Return the [X, Y] coordinate for the center point of the cell that contains the specified text.  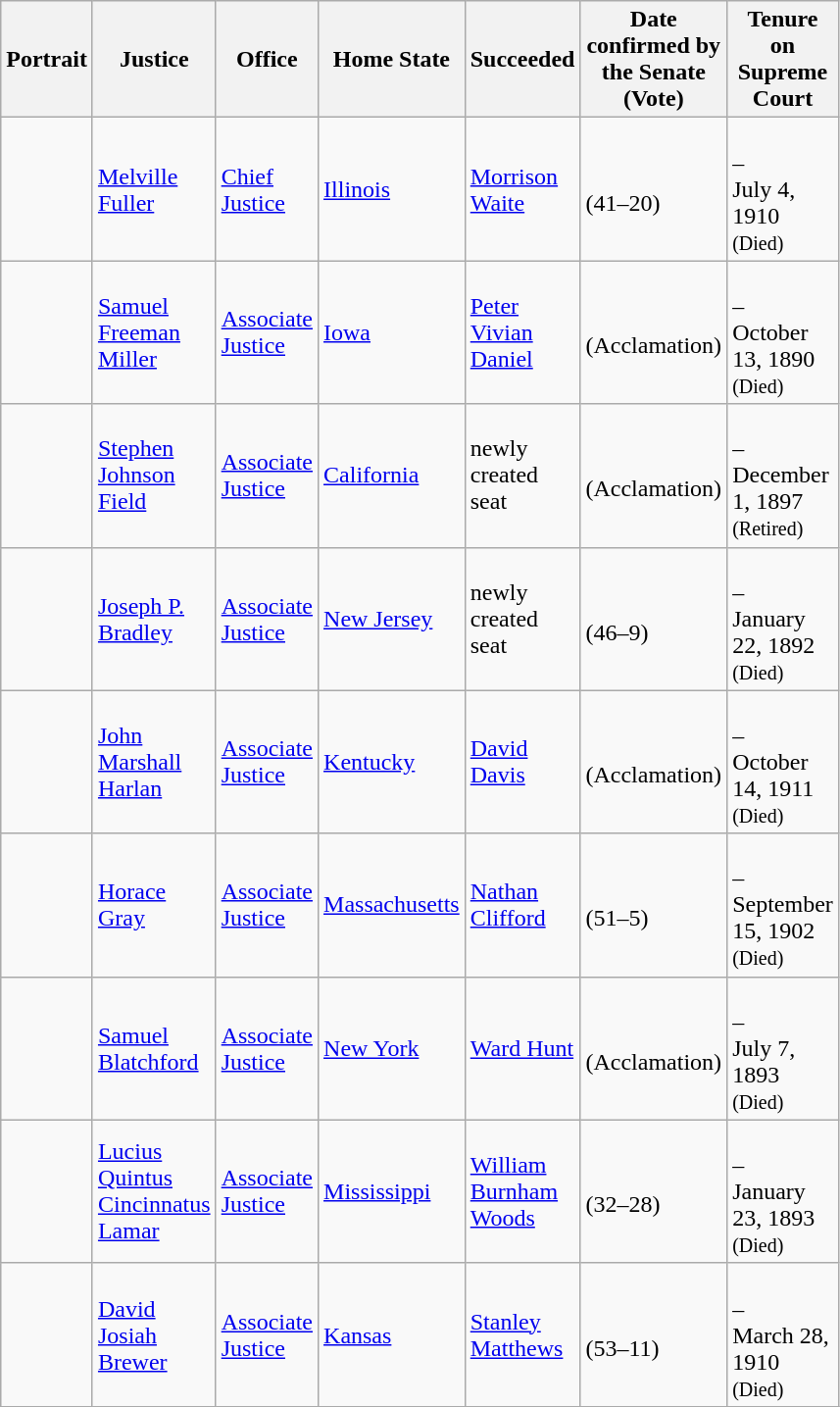
Joseph P. Bradley [154, 619]
Justice [154, 59]
Horace Gray [154, 905]
Kentucky [392, 762]
California [392, 476]
Massachusetts [392, 905]
–July 4, 1910(Died) [783, 189]
Samuel Freeman Miller [154, 332]
Samuel Blatchford [154, 1048]
Portrait [47, 59]
John Marshall Harlan [154, 762]
Mississippi [392, 1191]
(51–5) [654, 905]
–March 28, 1910(Died) [783, 1334]
David Davis [522, 762]
Lucius Quintus Cincinnatus Lamar [154, 1191]
Date confirmed by the Senate(Vote) [654, 59]
New Jersey [392, 619]
Office [267, 59]
(41–20) [654, 189]
–January 22, 1892(Died) [783, 619]
David Josiah Brewer [154, 1334]
Morrison Waite [522, 189]
Stephen Johnson Field [154, 476]
Peter Vivian Daniel [522, 332]
Ward Hunt [522, 1048]
Illinois [392, 189]
(53–11) [654, 1334]
(32–28) [654, 1191]
–October 13, 1890(Died) [783, 332]
Chief Justice [267, 189]
Nathan Clifford [522, 905]
William Burnham Woods [522, 1191]
Tenure on Supreme Court [783, 59]
Kansas [392, 1334]
Succeeded [522, 59]
New York [392, 1048]
–January 23, 1893(Died) [783, 1191]
Melville Fuller [154, 189]
Home State [392, 59]
–December 1, 1897(Retired) [783, 476]
–October 14, 1911(Died) [783, 762]
–September 15, 1902(Died) [783, 905]
Iowa [392, 332]
(46–9) [654, 619]
Stanley Matthews [522, 1334]
–July 7, 1893(Died) [783, 1048]
